Provide the [X, Y] coordinate of the cell's center where the given text is located.  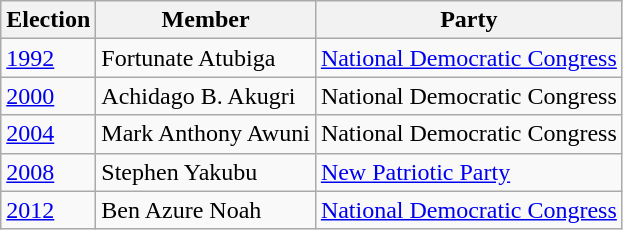
2004 [48, 134]
New Patriotic Party [468, 172]
Member [206, 20]
Ben Azure Noah [206, 210]
Mark Anthony Awuni [206, 134]
Achidago B. Akugri [206, 96]
Election [48, 20]
2000 [48, 96]
2008 [48, 172]
Fortunate Atubiga [206, 58]
Party [468, 20]
2012 [48, 210]
1992 [48, 58]
Stephen Yakubu [206, 172]
